Return the (X, Y) coordinate for the center point of the cell that contains the specified text.  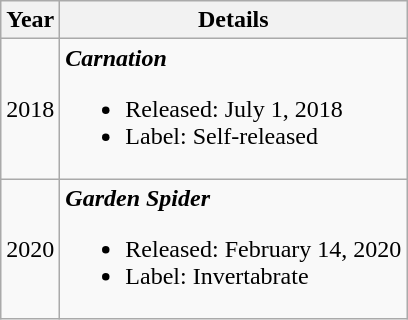
2020 (30, 249)
Garden SpiderReleased: February 14, 2020Label: Invertabrate (234, 249)
2018 (30, 109)
Details (234, 20)
CarnationReleased: July 1, 2018Label: Self-released (234, 109)
Year (30, 20)
